For the text-containing cell, return its midpoint in (X, Y) coordinate format. 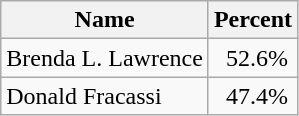
52.6% (252, 58)
Percent (252, 20)
Brenda L. Lawrence (105, 58)
Name (105, 20)
Donald Fracassi (105, 96)
47.4% (252, 96)
